Search for the cell housing the specified text and yield its [x, y] center coordinate. 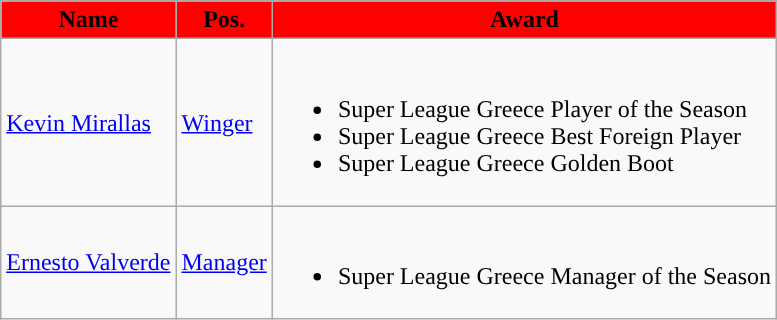
Super League Greece Manager of the Season [524, 262]
Award [524, 20]
Manager [224, 262]
Ernesto Valverde [88, 262]
Super League Greece Player of the SeasonSuper League Greece Best Foreign PlayerSuper League Greece Golden Boot [524, 122]
Kevin Mirallas [88, 122]
Name [88, 20]
Pos. [224, 20]
Winger [224, 122]
